Output the (X, Y) coordinate of the center of the cell containing the given text.  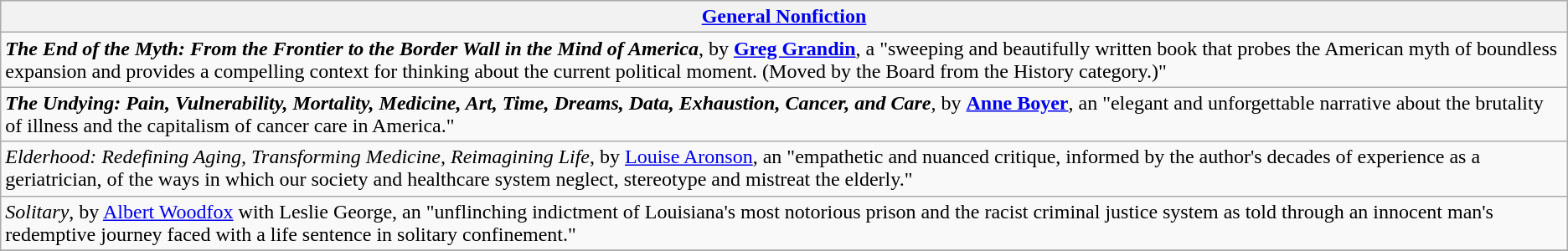
General Nonfiction (784, 17)
